Capture the cell that displays the provided text and extract its (X, Y) central coordinate. 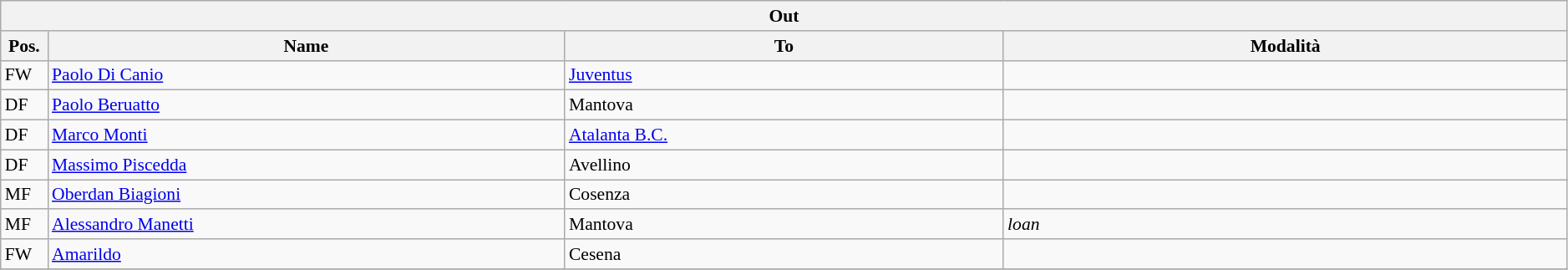
Alessandro Manetti (306, 225)
Out (784, 16)
Atalanta B.C. (784, 135)
Cosenza (784, 195)
Massimo Piscedda (306, 165)
Amarildo (306, 254)
Pos. (24, 46)
Marco Monti (306, 135)
Juventus (784, 75)
Oberdan Biagioni (306, 195)
Cesena (784, 254)
Paolo Beruatto (306, 105)
Paolo Di Canio (306, 75)
To (784, 46)
Name (306, 46)
Avellino (784, 165)
Modalità (1285, 46)
loan (1285, 225)
